Return the (X, Y) coordinate for the center point of the cell that contains the specified text.  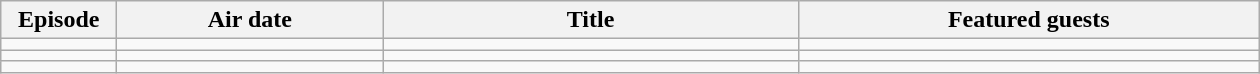
Title (590, 20)
Air date (250, 20)
Episode (59, 20)
Featured guests (1028, 20)
